Find where the given text appears and provide that cell's center as [x, y] coordinate. 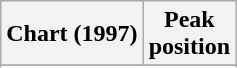
Peakposition [189, 34]
Chart (1997) [72, 34]
